Detect which cell encompasses the target text, then output its (x, y) center coordinate. 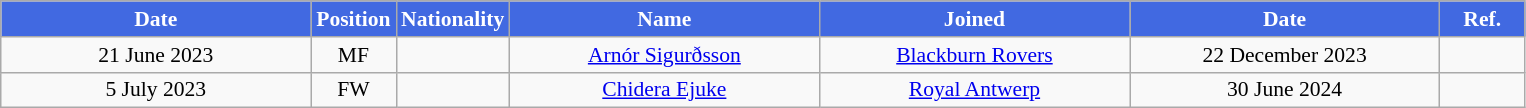
Ref. (1482, 19)
FW (354, 90)
Arnór Sigurðsson (664, 55)
Nationality (452, 19)
Joined (974, 19)
Chidera Ejuke (664, 90)
Royal Antwerp (974, 90)
MF (354, 55)
Blackburn Rovers (974, 55)
Name (664, 19)
22 December 2023 (1285, 55)
30 June 2024 (1285, 90)
Position (354, 19)
5 July 2023 (156, 90)
21 June 2023 (156, 55)
